Capture the cell that displays the provided text and extract its (X, Y) central coordinate. 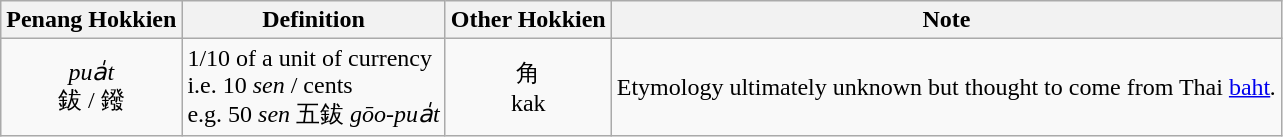
Etymology ultimately unknown but thought to come from Thai baht. (946, 88)
Note (946, 20)
Penang Hokkien (92, 20)
Other Hokkien (528, 20)
角kak (528, 88)
pua̍t鈸 / 鏺 (92, 88)
Definition (314, 20)
1/10 of a unit of currencyi.e. 10 sen / centse.g. 50 sen 五鈸 gōo-pua̍t (314, 88)
